Find where the given text appears and provide that cell's center as (x, y) coordinate. 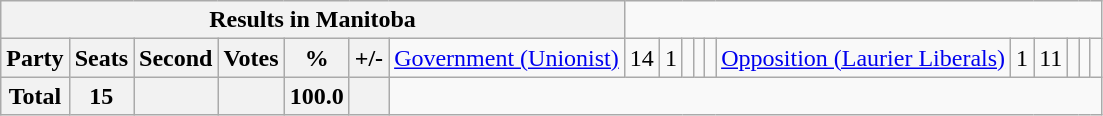
Party (35, 58)
Results in Manitoba (313, 20)
+/- (368, 58)
11 (1051, 58)
Seats (101, 58)
% (316, 58)
Second (176, 58)
Votes (251, 58)
14 (642, 58)
15 (101, 96)
100.0 (316, 96)
Opposition (Laurier Liberals) (864, 58)
Total (35, 96)
Government (Unionist) (507, 58)
